Return (x, y) of the center of cell containing provided text 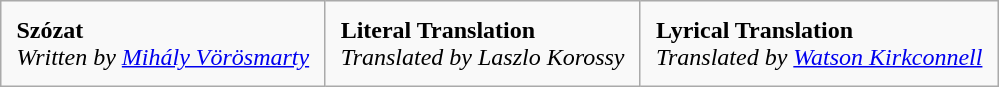
Lyrical TranslationTranslated by Watson Kirkconnell (819, 44)
Literal TranslationTranslated by Laszlo Korossy (482, 44)
SzózatWritten by Mihály Vörösmarty (163, 44)
